Determine the [x, y] coordinate at the center of the cell enclosing the given text.  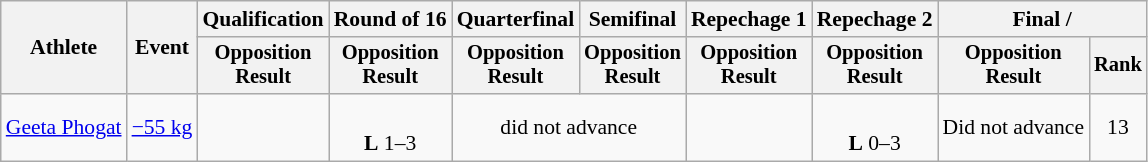
Round of 16 [390, 19]
L 0–3 [875, 128]
did not advance [569, 128]
Quarterfinal [516, 19]
Final / [1042, 19]
−55 kg [162, 128]
Did not advance [1014, 128]
Repechage 2 [875, 19]
Geeta Phogat [64, 128]
Repechage 1 [749, 19]
L 1–3 [390, 128]
13 [1118, 128]
Event [162, 48]
Qualification [262, 19]
Rank [1118, 66]
Athlete [64, 48]
Semifinal [632, 19]
